Search for the cell housing the specified text and yield its (X, Y) center coordinate. 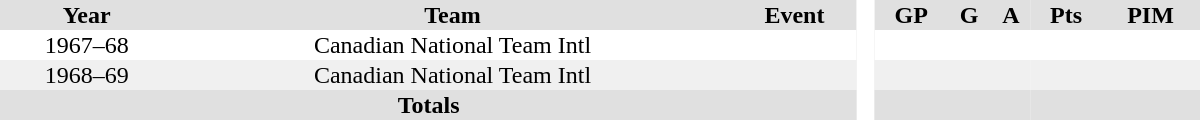
Totals (428, 105)
G (968, 15)
Event (795, 15)
PIM (1150, 15)
Team (452, 15)
1968–69 (86, 75)
Pts (1066, 15)
GP (911, 15)
Year (86, 15)
1967–68 (86, 45)
A (1012, 15)
